Return the (X, Y) coordinate for the center point of the cell that contains the specified text.  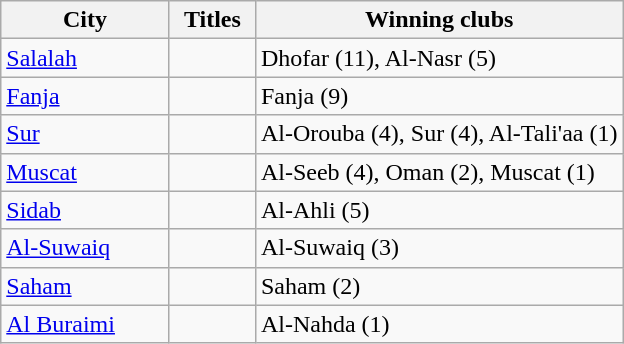
Salalah (86, 58)
Al Buraimi (86, 324)
Titles (212, 20)
Saham (2) (439, 286)
Dhofar (11), Al-Nasr (5) (439, 58)
Sur (86, 134)
Fanja (9) (439, 96)
Fanja (86, 96)
Sidab (86, 210)
Al-Ahli (5) (439, 210)
Al-Suwaiq (3) (439, 248)
Al-Suwaiq (86, 248)
Saham (86, 286)
Al-Orouba (4), Sur (4), Al-Tali'aa (1) (439, 134)
Winning clubs (439, 20)
City (86, 20)
Muscat (86, 172)
Al-Nahda (1) (439, 324)
Al-Seeb (4), Oman (2), Muscat (1) (439, 172)
